Search for the cell housing the specified text and yield its [x, y] center coordinate. 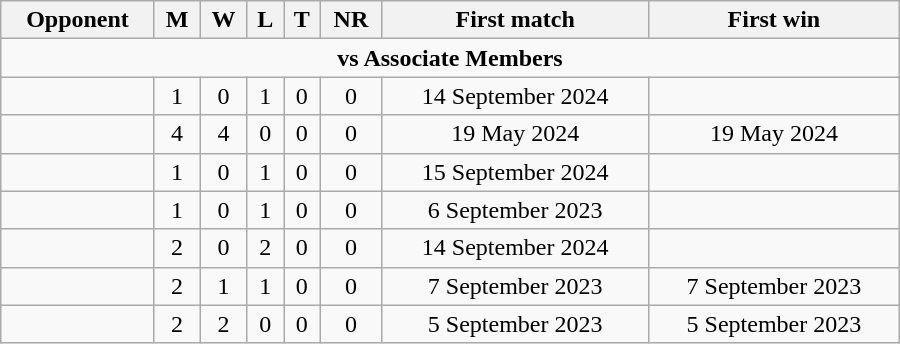
First win [774, 20]
T [302, 20]
NR [351, 20]
vs Associate Members [450, 58]
Opponent [78, 20]
15 September 2024 [516, 172]
M [176, 20]
W [224, 20]
L [266, 20]
First match [516, 20]
6 September 2023 [516, 210]
